Detect which cell encompasses the target text, then output its [x, y] center coordinate. 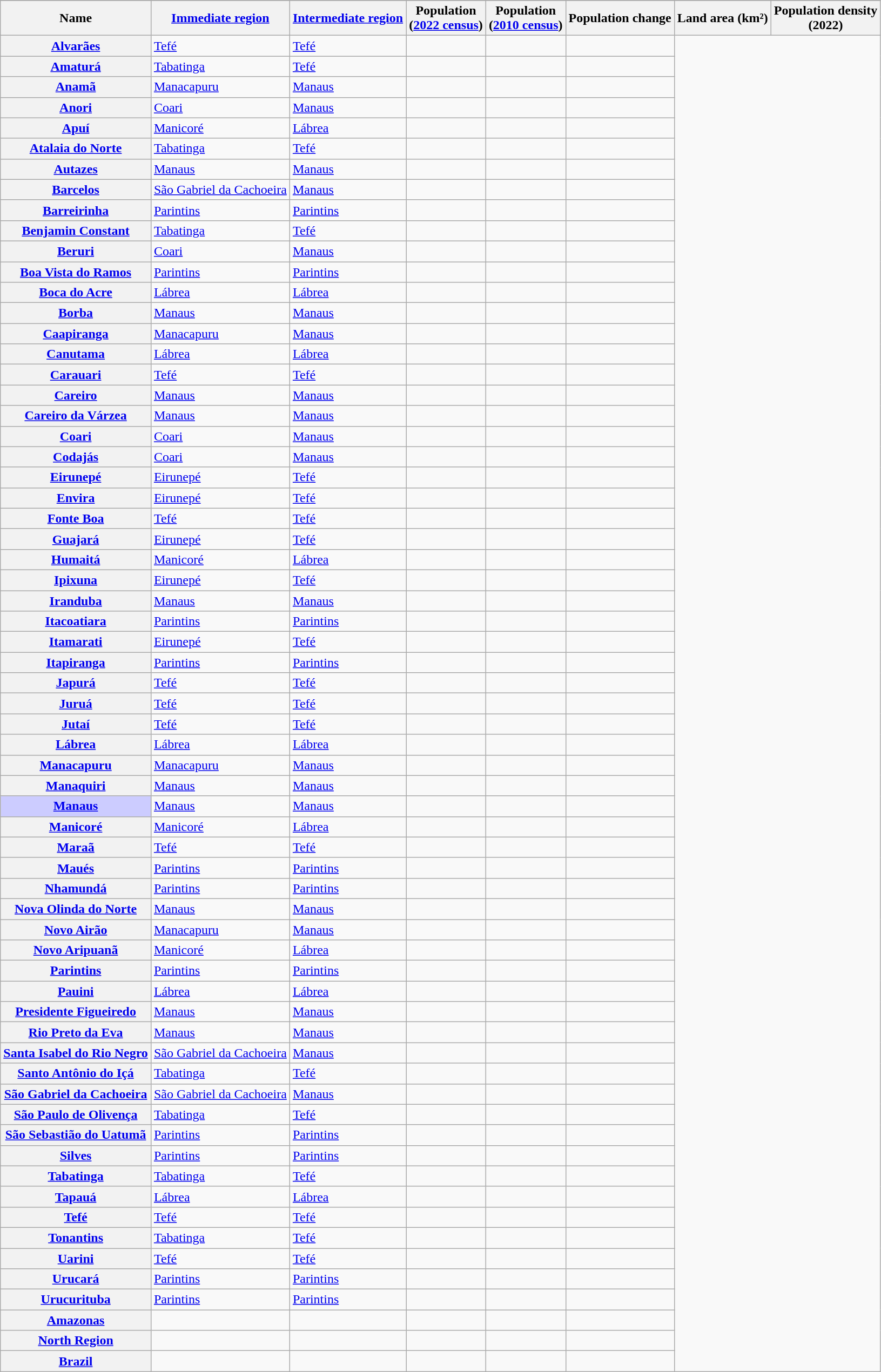
Fonte Boa [76, 518]
Jutaí [76, 724]
Juruá [76, 704]
Codajás [76, 457]
Silves [76, 1155]
Santa Isabel do Rio Negro [76, 1053]
Maraã [76, 847]
Intermediate region [348, 18]
Iranduba [76, 601]
Anamã [76, 87]
Uarini [76, 1259]
Novo Airão [76, 929]
Envira [76, 498]
Barcelos [76, 190]
Itamarati [76, 642]
Population(2022 census) [446, 18]
Anori [76, 107]
Tapauá [76, 1197]
Manaquiri [76, 786]
Maués [76, 868]
Apuí [76, 128]
Immediate region [220, 18]
Urucará [76, 1279]
Atalaia do Norte [76, 148]
Pauini [76, 991]
Name [76, 18]
Itacoatiara [76, 621]
Beruri [76, 251]
North Region [76, 1341]
Borba [76, 313]
Rio Preto da Eva [76, 1032]
Boa Vista do Ramos [76, 272]
Nhamundá [76, 888]
Carauari [76, 375]
Tonantins [76, 1238]
Itapiranga [76, 663]
Population density(2022) [825, 18]
Boca do Acre [76, 293]
Careiro da Várzea [76, 416]
Humaitá [76, 559]
Population(2010 census) [526, 18]
Guajará [76, 539]
Ipixuna [76, 580]
Careiro [76, 395]
Canutama [76, 354]
São Sebastião do Uatumã [76, 1135]
Santo Antônio do Içá [76, 1073]
São Paulo de Olivença [76, 1114]
Autazes [76, 169]
Amaturá [76, 66]
Amazonas [76, 1320]
Alvarães [76, 46]
Japurá [76, 683]
Urucurituba [76, 1300]
Presidente Figueiredo [76, 1012]
Barreirinha [76, 210]
Novo Aripuanã [76, 950]
Benjamin Constant [76, 231]
Brazil [76, 1361]
Population change [620, 18]
Land area (km²) [723, 18]
Nova Olinda do Norte [76, 909]
Caapiranga [76, 334]
